Locate the cell with the specified text and output its [X, Y] center coordinate. 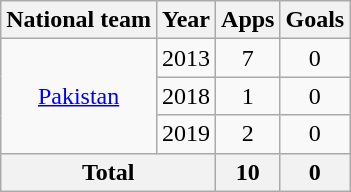
7 [248, 58]
2019 [186, 134]
10 [248, 172]
1 [248, 96]
National team [79, 20]
Goals [315, 20]
2018 [186, 96]
Pakistan [79, 96]
Apps [248, 20]
Total [108, 172]
2013 [186, 58]
Year [186, 20]
2 [248, 134]
